Detect which cell encompasses the target text, then output its (X, Y) center coordinate. 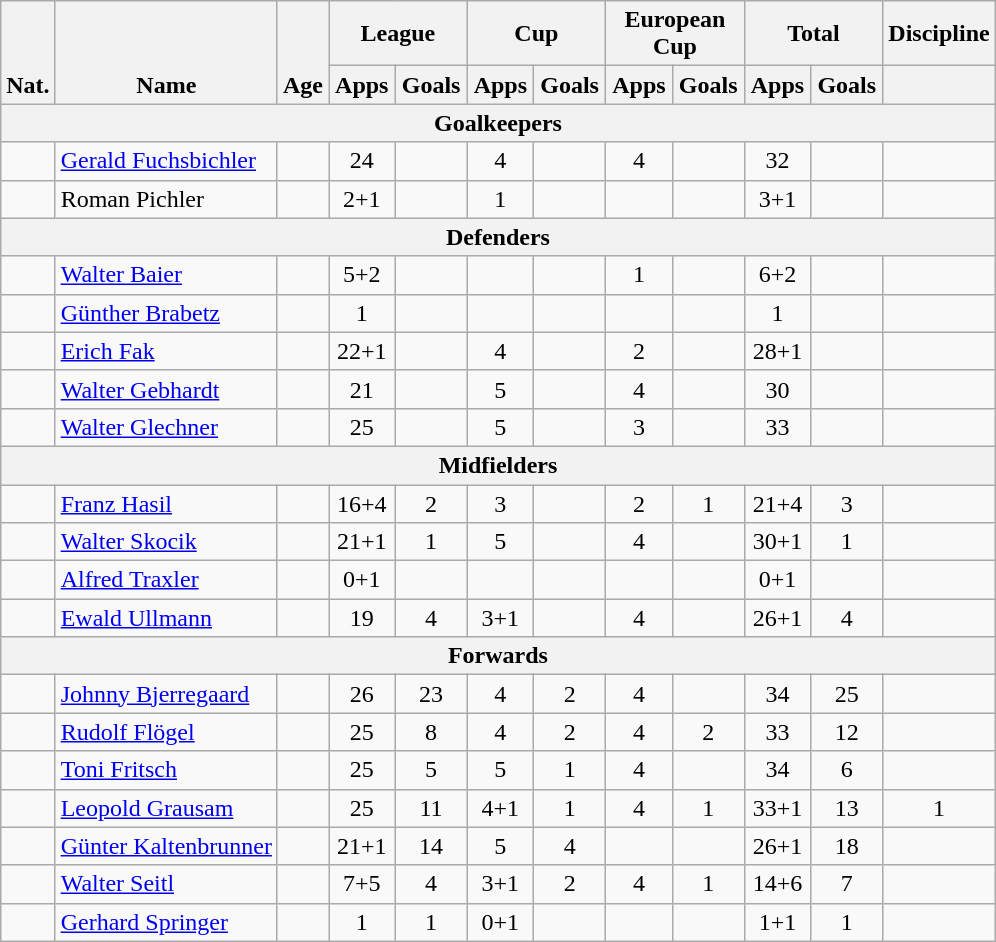
26 (362, 694)
Günter Kaltenbrunner (166, 846)
Alfred Traxler (166, 580)
Nat. (28, 52)
League (398, 34)
16+4 (362, 503)
23 (431, 694)
Cup (536, 34)
8 (431, 732)
Name (166, 52)
Walter Gebhardt (166, 389)
6 (847, 770)
30 (778, 389)
Toni Fritsch (166, 770)
1+1 (778, 922)
14+6 (778, 884)
28+1 (778, 351)
30+1 (778, 542)
Ewald Ullmann (166, 618)
21+4 (778, 503)
Franz Hasil (166, 503)
18 (847, 846)
6+2 (778, 275)
European Cup (676, 34)
Walter Skocik (166, 542)
Midfielders (498, 465)
14 (431, 846)
Erich Fak (166, 351)
4+1 (500, 808)
21 (362, 389)
24 (362, 161)
7 (847, 884)
Defenders (498, 237)
Gerald Fuchsbichler (166, 161)
Walter Glechner (166, 427)
Leopold Grausam (166, 808)
11 (431, 808)
Günther Brabetz (166, 313)
22+1 (362, 351)
Walter Seitl (166, 884)
Age (302, 52)
Walter Baier (166, 275)
Johnny Bjerregaard (166, 694)
2+1 (362, 199)
Total (814, 34)
Forwards (498, 656)
5+2 (362, 275)
Discipline (939, 34)
Goalkeepers (498, 123)
Rudolf Flögel (166, 732)
13 (847, 808)
32 (778, 161)
12 (847, 732)
7+5 (362, 884)
Gerhard Springer (166, 922)
19 (362, 618)
Roman Pichler (166, 199)
33+1 (778, 808)
